Pinpoint the cell where the given text exists, returning its (X, Y) midpoint coordinate. 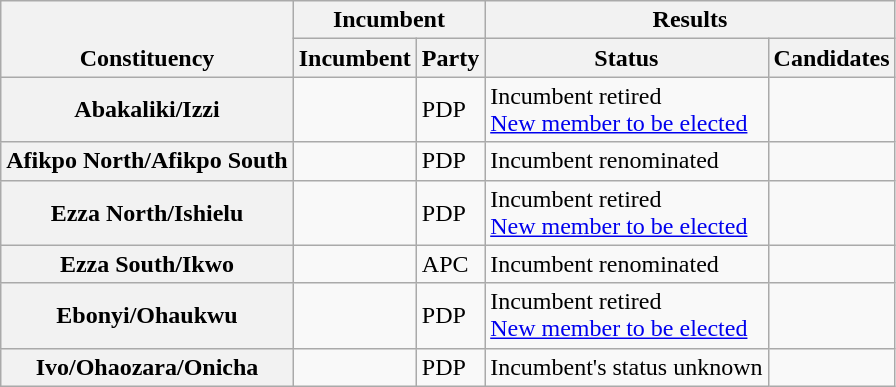
Afikpo North/Afikpo South (147, 161)
Results (690, 20)
Party (450, 58)
Ezza South/Ikwo (147, 264)
Ezza North/Ishielu (147, 212)
Ebonyi/Ohaukwu (147, 316)
Status (626, 58)
Incumbent's status unknown (626, 367)
Ivo/Ohaozara/Onicha (147, 367)
Candidates (832, 58)
Constituency (147, 39)
Abakaliki/Izzi (147, 110)
APC (450, 264)
